Locate the cell with the specified text and output its [x, y] center coordinate. 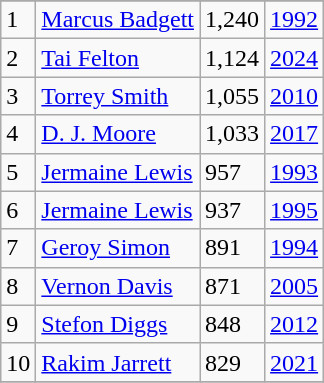
2021 [294, 362]
Marcus Badgett [118, 20]
3 [18, 96]
871 [232, 286]
1,124 [232, 58]
2024 [294, 58]
Rakim Jarrett [118, 362]
D. J. Moore [118, 134]
Vernon Davis [118, 286]
2017 [294, 134]
6 [18, 210]
10 [18, 362]
891 [232, 248]
Geroy Simon [118, 248]
829 [232, 362]
957 [232, 172]
1992 [294, 20]
9 [18, 324]
848 [232, 324]
937 [232, 210]
1 [18, 20]
Stefon Diggs [118, 324]
1995 [294, 210]
1,055 [232, 96]
2005 [294, 286]
Torrey Smith [118, 96]
1994 [294, 248]
7 [18, 248]
4 [18, 134]
1,240 [232, 20]
5 [18, 172]
1993 [294, 172]
2010 [294, 96]
1,033 [232, 134]
Tai Felton [118, 58]
2012 [294, 324]
2 [18, 58]
8 [18, 286]
